From the cell containing the given text, extract its center point as (x, y) coordinate. 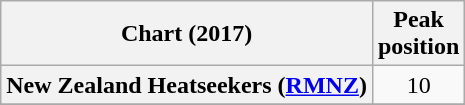
Peakposition (418, 34)
Chart (2017) (187, 34)
10 (418, 85)
New Zealand Heatseekers (RMNZ) (187, 85)
